Search for the cell housing the specified text and yield its [x, y] center coordinate. 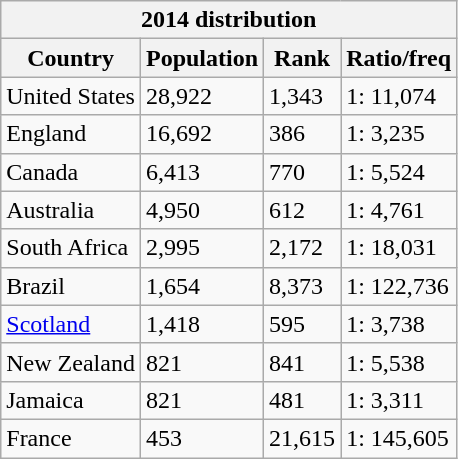
1,418 [202, 324]
595 [302, 324]
South Africa [71, 248]
England [71, 134]
4,950 [202, 210]
770 [302, 172]
New Zealand [71, 362]
France [71, 438]
1: 18,031 [399, 248]
453 [202, 438]
1: 5,524 [399, 172]
612 [302, 210]
6,413 [202, 172]
Ratio/freq [399, 58]
1: 4,761 [399, 210]
2014 distribution [229, 20]
Jamaica [71, 400]
8,373 [302, 286]
1: 145,605 [399, 438]
1: 11,074 [399, 96]
841 [302, 362]
481 [302, 400]
1: 3,738 [399, 324]
United States [71, 96]
1,343 [302, 96]
16,692 [202, 134]
1: 3,311 [399, 400]
2,172 [302, 248]
Australia [71, 210]
21,615 [302, 438]
1: 122,736 [399, 286]
Brazil [71, 286]
Population [202, 58]
28,922 [202, 96]
1,654 [202, 286]
1: 3,235 [399, 134]
386 [302, 134]
Canada [71, 172]
1: 5,538 [399, 362]
Scotland [71, 324]
Country [71, 58]
Rank [302, 58]
2,995 [202, 248]
